Output the (X, Y) coordinate of the center of the cell containing the given text.  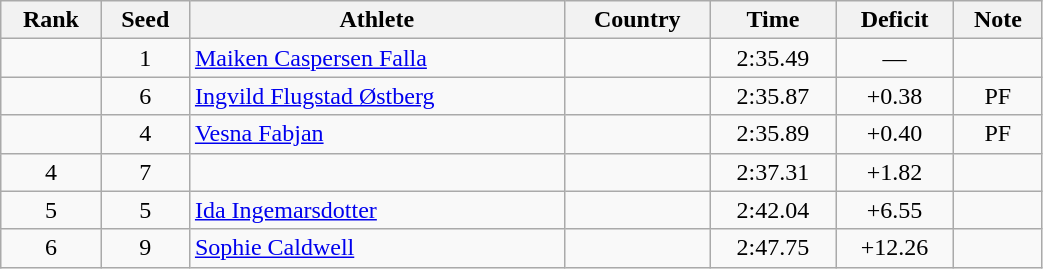
2:35.49 (772, 58)
Note (998, 20)
+1.82 (895, 172)
Sophie Caldwell (376, 248)
2:35.87 (772, 96)
2:37.31 (772, 172)
+12.26 (895, 248)
2:35.89 (772, 134)
2:42.04 (772, 210)
+0.40 (895, 134)
9 (145, 248)
+6.55 (895, 210)
Country (637, 20)
7 (145, 172)
1 (145, 58)
— (895, 58)
+0.38 (895, 96)
Time (772, 20)
Rank (51, 20)
Deficit (895, 20)
Vesna Fabjan (376, 134)
Maiken Caspersen Falla (376, 58)
Ingvild Flugstad Østberg (376, 96)
2:47.75 (772, 248)
Athlete (376, 20)
Seed (145, 20)
Ida Ingemarsdotter (376, 210)
